Capture the cell that displays the provided text and extract its (x, y) central coordinate. 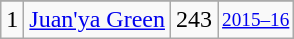
1 (12, 20)
2015–16 (256, 20)
Juan'ya Green (98, 20)
243 (194, 20)
